Return [X, Y] of the center of cell containing provided text 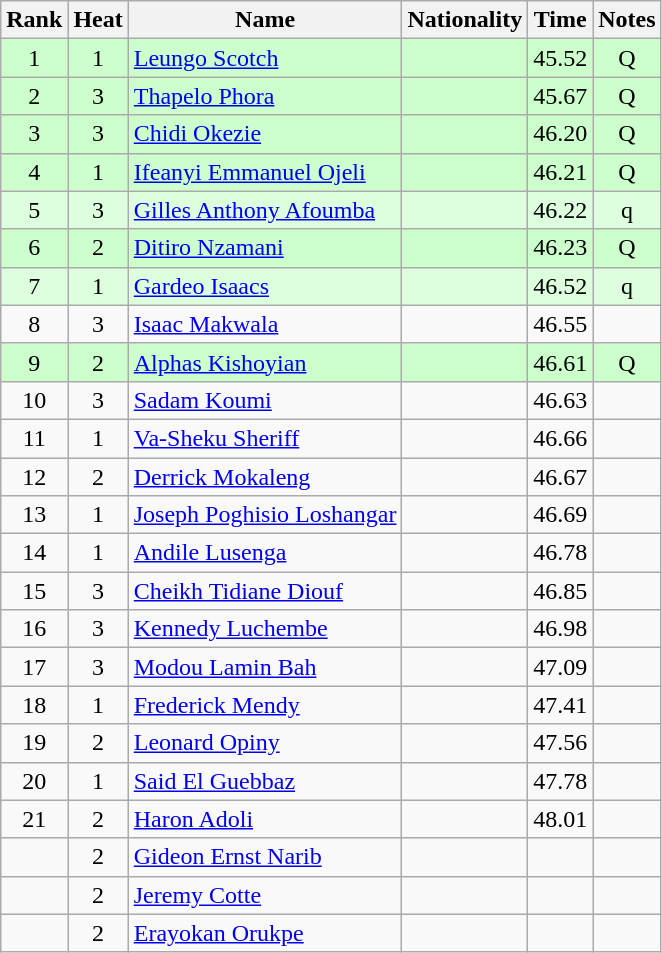
11 [34, 438]
Cheikh Tidiane Diouf [265, 591]
46.61 [560, 362]
46.22 [560, 210]
8 [34, 324]
47.78 [560, 781]
Derrick Mokaleng [265, 477]
15 [34, 591]
Haron Adoli [265, 819]
Va-Sheku Sheriff [265, 438]
Ditiro Nzamani [265, 248]
Gardeo Isaacs [265, 286]
46.21 [560, 172]
Ifeanyi Emmanuel Ojeli [265, 172]
46.55 [560, 324]
9 [34, 362]
7 [34, 286]
Notes [627, 20]
Time [560, 20]
12 [34, 477]
Heat [98, 20]
47.56 [560, 743]
46.52 [560, 286]
19 [34, 743]
Kennedy Luchembe [265, 629]
Modou Lamin Bah [265, 667]
Erayokan Orukpe [265, 933]
46.85 [560, 591]
Gideon Ernst Narib [265, 857]
Chidi Okezie [265, 134]
6 [34, 248]
46.67 [560, 477]
5 [34, 210]
Gilles Anthony Afoumba [265, 210]
Thapelo Phora [265, 96]
18 [34, 705]
Isaac Makwala [265, 324]
13 [34, 515]
46.98 [560, 629]
47.09 [560, 667]
14 [34, 553]
Frederick Mendy [265, 705]
Andile Lusenga [265, 553]
21 [34, 819]
4 [34, 172]
46.66 [560, 438]
Nationality [465, 20]
Leonard Opiny [265, 743]
47.41 [560, 705]
46.23 [560, 248]
20 [34, 781]
46.69 [560, 515]
Alphas Kishoyian [265, 362]
16 [34, 629]
45.67 [560, 96]
Jeremy Cotte [265, 895]
48.01 [560, 819]
10 [34, 400]
Joseph Poghisio Loshangar [265, 515]
45.52 [560, 58]
46.20 [560, 134]
Leungo Scotch [265, 58]
46.78 [560, 553]
Rank [34, 20]
Sadam Koumi [265, 400]
17 [34, 667]
46.63 [560, 400]
Name [265, 20]
Said El Guebbaz [265, 781]
